Identify which cell holds the provided text, then report its [X, Y] central coordinate. 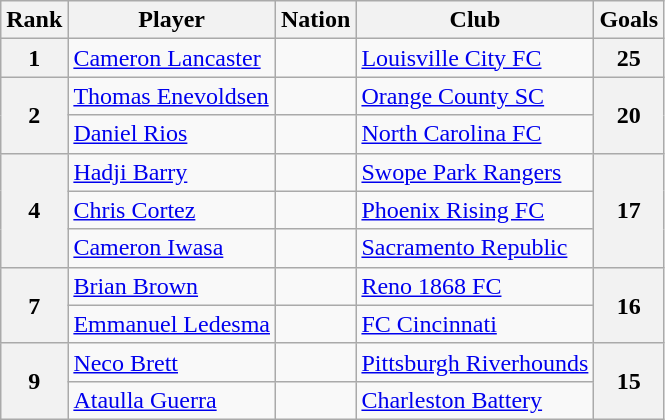
Player [172, 20]
Phoenix Rising FC [475, 210]
Rank [34, 20]
25 [629, 58]
Daniel Rios [172, 134]
1 [34, 58]
Reno 1868 FC [475, 286]
Swope Park Rangers [475, 172]
20 [629, 115]
Cameron Iwasa [172, 248]
Orange County SC [475, 96]
17 [629, 210]
North Carolina FC [475, 134]
Sacramento Republic [475, 248]
Louisville City FC [475, 58]
Hadji Barry [172, 172]
16 [629, 305]
Nation [316, 20]
9 [34, 381]
Charleston Battery [475, 400]
Goals [629, 20]
Chris Cortez [172, 210]
15 [629, 381]
Club [475, 20]
7 [34, 305]
4 [34, 210]
Emmanuel Ledesma [172, 324]
2 [34, 115]
Neco Brett [172, 362]
Brian Brown [172, 286]
Cameron Lancaster [172, 58]
Thomas Enevoldsen [172, 96]
FC Cincinnati [475, 324]
Ataulla Guerra [172, 400]
Pittsburgh Riverhounds [475, 362]
